Detect which cell encompasses the target text, then output its (x, y) center coordinate. 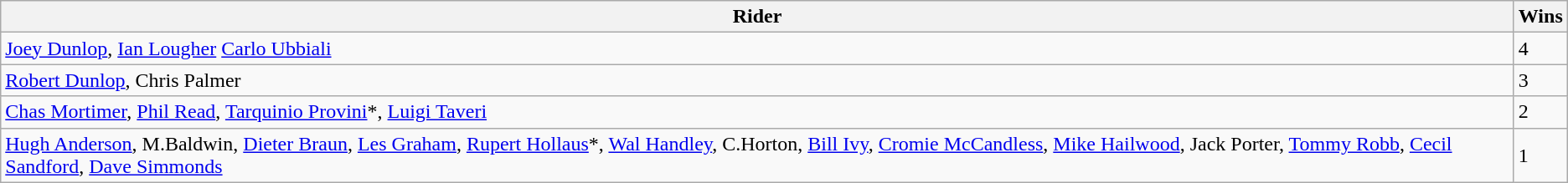
Robert Dunlop, Chris Palmer (757, 80)
Joey Dunlop, Ian Lougher Carlo Ubbiali (757, 48)
Chas Mortimer, Phil Read, Tarquinio Provini*, Luigi Taveri (757, 112)
4 (1540, 48)
Rider (757, 17)
1 (1540, 155)
2 (1540, 112)
Wins (1540, 17)
3 (1540, 80)
